Return the [x, y] coordinate for the center point of the cell that contains the specified text.  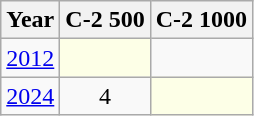
2024 [30, 96]
2012 [30, 58]
Year [30, 20]
C-2 1000 [201, 20]
4 [105, 96]
C-2 500 [105, 20]
